Output the (x, y) coordinate of the center of the cell containing the given text.  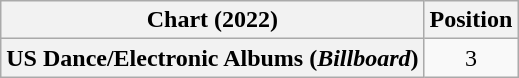
Position (471, 20)
US Dance/Electronic Albums (Billboard) (212, 58)
3 (471, 58)
Chart (2022) (212, 20)
